Scan for the cell matching the given text and deliver its (X, Y) coordinate at center. 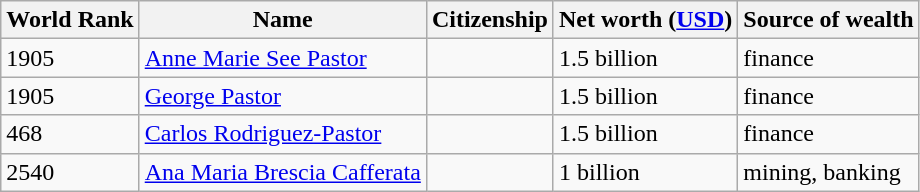
2540 (70, 172)
Carlos Rodriguez-Pastor (282, 134)
Ana Maria Brescia Cafferata (282, 172)
Source of wealth (828, 20)
1 billion (645, 172)
468 (70, 134)
Citizenship (490, 20)
Net worth (USD) (645, 20)
George Pastor (282, 96)
mining, banking (828, 172)
Anne Marie See Pastor (282, 58)
World Rank (70, 20)
Name (282, 20)
